Determine the [X, Y] coordinate at the center of the cell enclosing the given text.  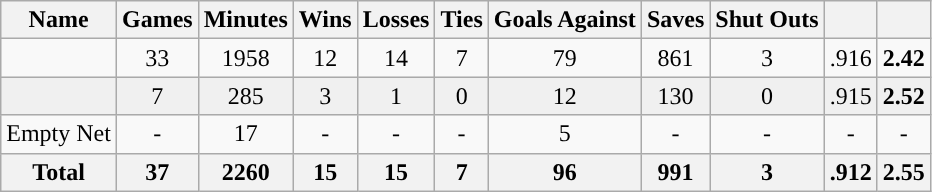
.912 [850, 172]
2.55 [904, 172]
Ties [462, 20]
130 [675, 96]
2260 [246, 172]
Goals Against [564, 20]
96 [564, 172]
861 [675, 58]
.915 [850, 96]
2.52 [904, 96]
1 [396, 96]
37 [157, 172]
79 [564, 58]
1958 [246, 58]
Games [157, 20]
33 [157, 58]
14 [396, 58]
Total [59, 172]
17 [246, 134]
Name [59, 20]
.916 [850, 58]
991 [675, 172]
Losses [396, 20]
5 [564, 134]
Minutes [246, 20]
Empty Net [59, 134]
2.42 [904, 58]
Wins [325, 20]
Saves [675, 20]
285 [246, 96]
Shut Outs [767, 20]
